Detect which cell encompasses the target text, then output its [x, y] center coordinate. 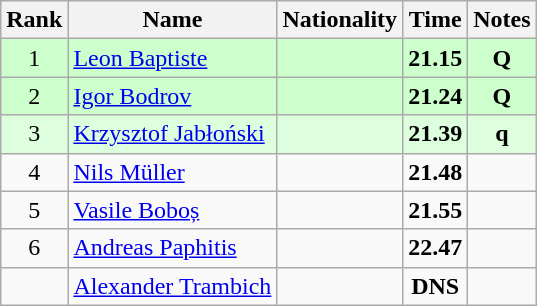
21.48 [436, 172]
Rank [34, 20]
DNS [436, 286]
22.47 [436, 248]
Krzysztof Jabłoński [172, 134]
21.15 [436, 58]
Name [172, 20]
Vasile Boboș [172, 210]
3 [34, 134]
Time [436, 20]
21.24 [436, 96]
1 [34, 58]
Notes [502, 20]
Nationality [340, 20]
2 [34, 96]
Alexander Trambich [172, 286]
q [502, 134]
4 [34, 172]
21.39 [436, 134]
Leon Baptiste [172, 58]
Nils Müller [172, 172]
Andreas Paphitis [172, 248]
21.55 [436, 210]
5 [34, 210]
6 [34, 248]
Igor Bodrov [172, 96]
